Scan for the cell matching the given text and deliver its (X, Y) coordinate at center. 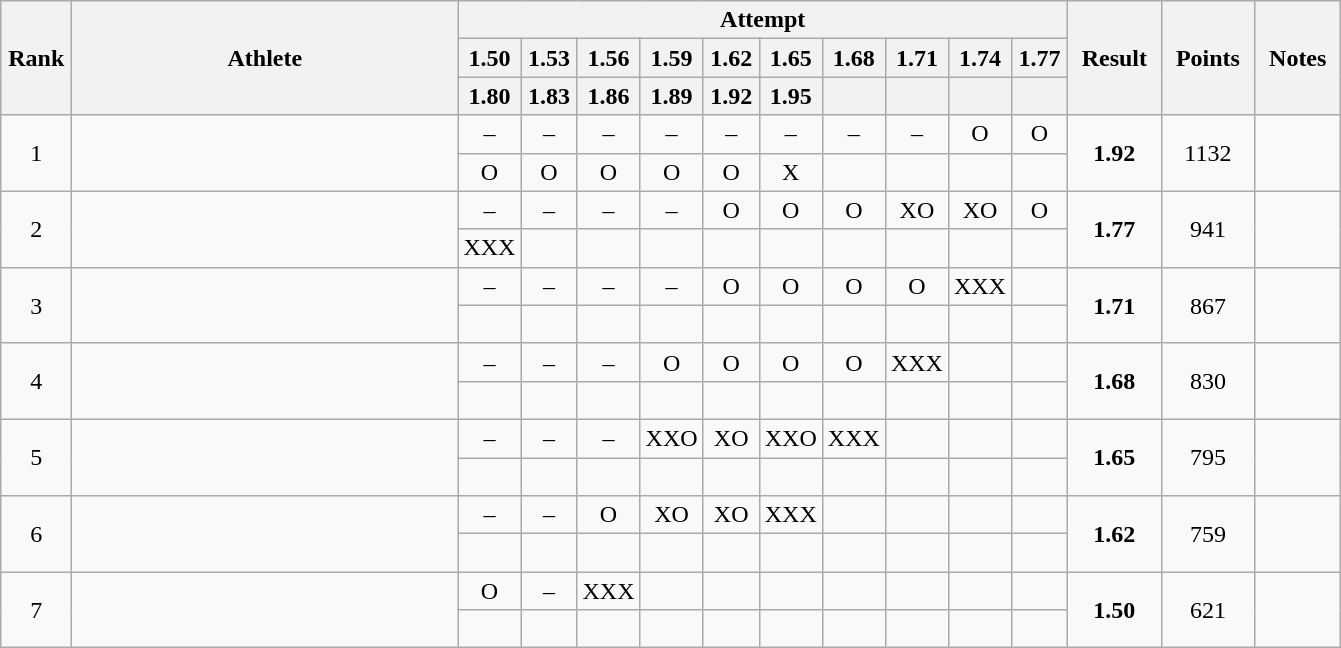
759 (1208, 534)
1132 (1208, 153)
6 (36, 534)
621 (1208, 610)
941 (1208, 229)
1.95 (790, 96)
1.80 (490, 96)
4 (36, 381)
Notes (1298, 58)
X (790, 172)
1.86 (608, 96)
1.89 (672, 96)
Result (1115, 58)
7 (36, 610)
Athlete (265, 58)
Points (1208, 58)
5 (36, 457)
2 (36, 229)
1.56 (608, 58)
1.74 (980, 58)
830 (1208, 381)
1.83 (549, 96)
1.53 (549, 58)
1.59 (672, 58)
Attempt (763, 20)
867 (1208, 305)
3 (36, 305)
1 (36, 153)
Rank (36, 58)
795 (1208, 457)
